Determine the (x, y) coordinate at the center of the cell enclosing the given text.  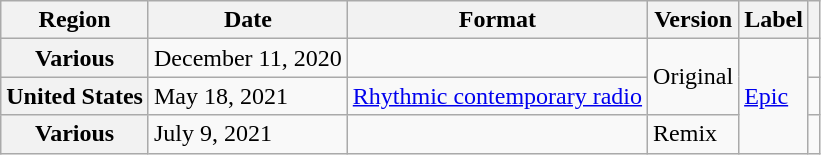
Original (694, 77)
Format (497, 20)
United States (75, 96)
Version (694, 20)
December 11, 2020 (248, 58)
Label (774, 20)
Epic (774, 96)
May 18, 2021 (248, 96)
July 9, 2021 (248, 134)
Date (248, 20)
Remix (694, 134)
Rhythmic contemporary radio (497, 96)
Region (75, 20)
